Return [X, Y] of the center of cell containing provided text 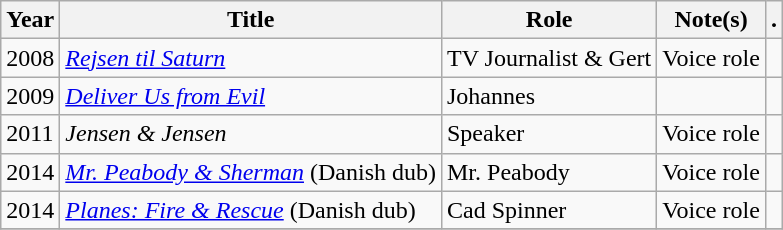
Deliver Us from Evil [251, 96]
Cad Spinner [548, 210]
2008 [30, 58]
Mr. Peabody [548, 172]
Planes: Fire & Rescue (Danish dub) [251, 210]
Jensen & Jensen [251, 134]
Note(s) [712, 20]
. [774, 20]
Mr. Peabody & Sherman (Danish dub) [251, 172]
Speaker [548, 134]
Role [548, 20]
Title [251, 20]
TV Journalist & Gert [548, 58]
Year [30, 20]
Johannes [548, 96]
Rejsen til Saturn [251, 58]
2009 [30, 96]
2011 [30, 134]
